Output the (x, y) coordinate of the center of the cell containing the given text.  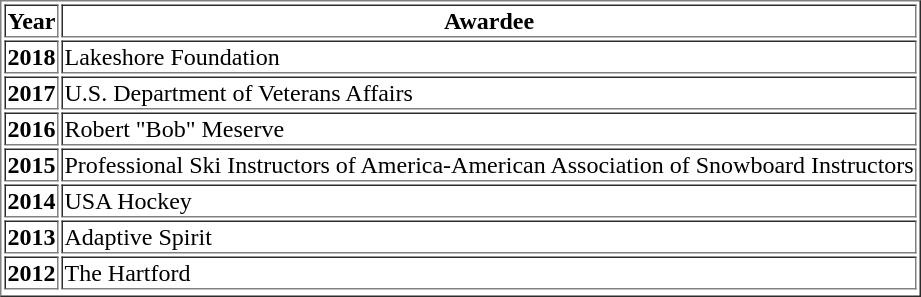
2017 (31, 92)
2018 (31, 56)
The Hartford (490, 272)
Professional Ski Instructors of America-American Association of Snowboard Instructors (490, 164)
Lakeshore Foundation (490, 56)
2012 (31, 272)
Adaptive Spirit (490, 236)
U.S. Department of Veterans Affairs (490, 92)
2014 (31, 200)
Year (31, 20)
2015 (31, 164)
2013 (31, 236)
Robert "Bob" Meserve (490, 128)
Awardee (490, 20)
2016 (31, 128)
USA Hockey (490, 200)
